For the text-containing cell, return its midpoint in (X, Y) coordinate format. 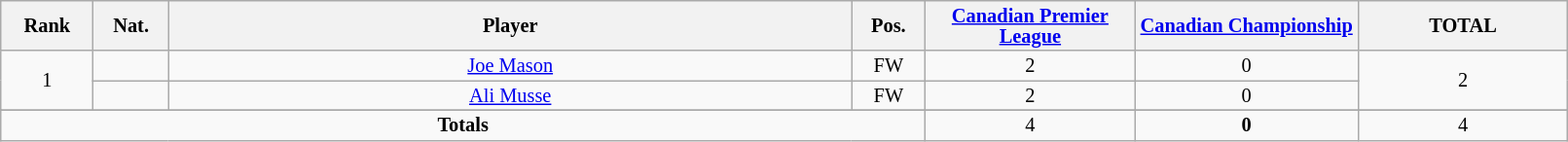
Rank (47, 25)
1 (47, 80)
Nat. (130, 25)
Pos. (888, 25)
Totals (463, 124)
Canadian Championship (1246, 25)
Canadian Premier League (1031, 25)
Player (510, 25)
Ali Musse (510, 95)
TOTAL (1463, 25)
Joe Mason (510, 66)
